Detect which cell encompasses the target text, then output its [X, Y] center coordinate. 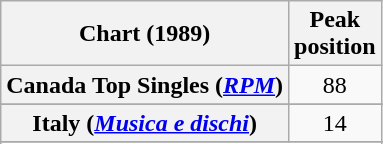
Chart (1989) [145, 34]
88 [335, 85]
Peakposition [335, 34]
14 [335, 123]
Italy (Musica e dischi) [145, 123]
Canada Top Singles (RPM) [145, 85]
